For the text-containing cell, return its midpoint in (X, Y) coordinate format. 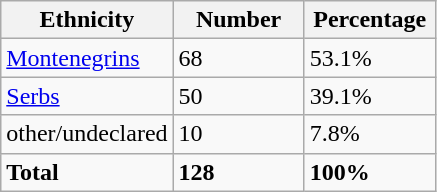
53.1% (370, 58)
7.8% (370, 134)
10 (238, 134)
100% (370, 172)
Ethnicity (87, 20)
50 (238, 96)
Montenegrins (87, 58)
39.1% (370, 96)
Total (87, 172)
other/undeclared (87, 134)
Percentage (370, 20)
Number (238, 20)
128 (238, 172)
68 (238, 58)
Serbs (87, 96)
